Search for the cell housing the specified text and yield its [x, y] center coordinate. 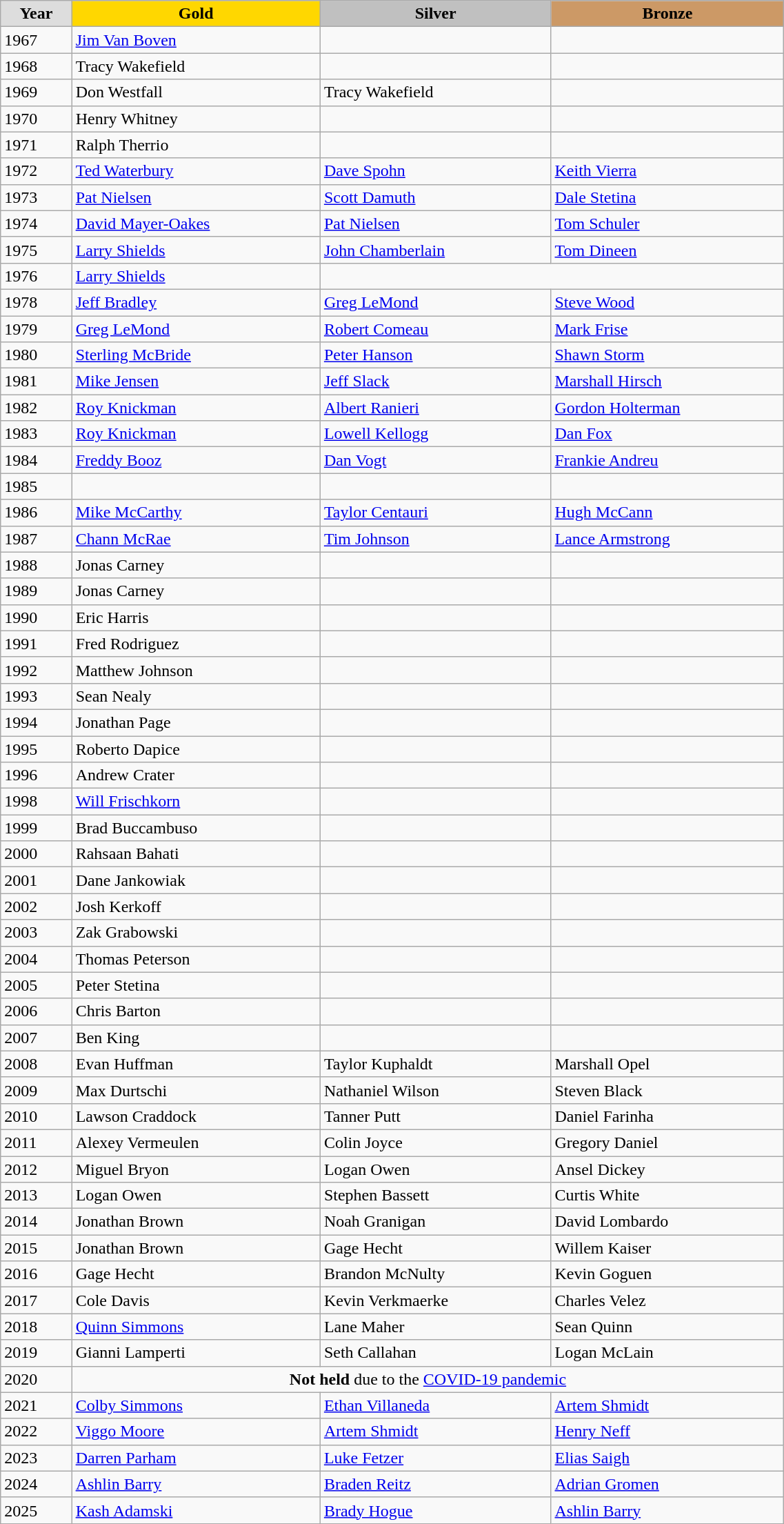
Jonathan Page [196, 722]
1981 [36, 382]
1994 [36, 722]
1972 [36, 171]
2016 [36, 1274]
2009 [36, 1090]
2013 [36, 1196]
Daniel Farinha [667, 1116]
Gregory Daniel [667, 1142]
Henry Whitney [196, 119]
Mike McCarthy [196, 513]
2019 [36, 1353]
Chann McRae [196, 539]
2003 [36, 933]
1990 [36, 617]
Will Frischkorn [196, 802]
Rahsaan Bahati [196, 854]
1983 [36, 434]
2025 [36, 1510]
Bronze [667, 14]
1996 [36, 775]
Logan McLain [667, 1353]
2004 [36, 959]
1991 [36, 644]
Ben King [196, 1038]
1987 [36, 539]
Luke Fetzer [436, 1458]
2008 [36, 1064]
2015 [36, 1248]
Kash Adamski [196, 1510]
Adrian Gromen [667, 1484]
Silver [436, 14]
2012 [36, 1169]
1974 [36, 224]
Andrew Crater [196, 775]
Freddy Booz [196, 460]
2005 [36, 985]
2018 [36, 1327]
2007 [36, 1038]
Jim Van Boven [196, 40]
Fred Rodriguez [196, 644]
2010 [36, 1116]
Brandon McNulty [436, 1274]
Marshall Opel [667, 1064]
John Chamberlain [436, 250]
2022 [36, 1432]
Marshall Hirsch [667, 382]
2000 [36, 854]
Henry Neff [667, 1432]
Ansel Dickey [667, 1169]
1975 [36, 250]
Year [36, 14]
Colby Simmons [196, 1405]
Taylor Kuphaldt [436, 1064]
Dale Stetina [667, 197]
Colin Joyce [436, 1142]
Miguel Bryon [196, 1169]
Dan Vogt [436, 460]
Max Durtschi [196, 1090]
Sean Nealy [196, 696]
Chris Barton [196, 1011]
Dan Fox [667, 434]
Gold [196, 14]
Scott Damuth [436, 197]
Tom Schuler [667, 224]
Curtis White [667, 1196]
2020 [36, 1379]
Tanner Putt [436, 1116]
1969 [36, 92]
David Lombardo [667, 1222]
2021 [36, 1405]
1995 [36, 749]
Sterling McBride [196, 355]
Brady Hogue [436, 1510]
Alexey Vermeulen [196, 1142]
Eric Harris [196, 617]
1982 [36, 408]
Mark Frise [667, 329]
Lowell Kellogg [436, 434]
1984 [36, 460]
Zak Grabowski [196, 933]
1988 [36, 565]
1970 [36, 119]
Gordon Holterman [667, 408]
Ethan Villaneda [436, 1405]
2024 [36, 1484]
Jeff Bradley [196, 302]
Darren Parham [196, 1458]
Hugh McCann [667, 513]
Not held due to the COVID-19 pandemic [428, 1379]
Thomas Peterson [196, 959]
Lawson Craddock [196, 1116]
2001 [36, 880]
1976 [36, 276]
Mike Jensen [196, 382]
Evan Huffman [196, 1064]
1978 [36, 302]
Albert Ranieri [436, 408]
Dave Spohn [436, 171]
Quinn Simmons [196, 1327]
1989 [36, 591]
Cole Davis [196, 1300]
Don Westfall [196, 92]
Taylor Centauri [436, 513]
Jeff Slack [436, 382]
Robert Comeau [436, 329]
Lance Armstrong [667, 539]
Viggo Moore [196, 1432]
1985 [36, 486]
Elias Saigh [667, 1458]
1979 [36, 329]
Tom Dineen [667, 250]
2011 [36, 1142]
2023 [36, 1458]
David Mayer-Oakes [196, 224]
Charles Velez [667, 1300]
Gianni Lamperti [196, 1353]
Peter Stetina [196, 985]
Kevin Goguen [667, 1274]
Brad Buccambuso [196, 828]
Willem Kaiser [667, 1248]
1992 [36, 670]
Keith Vierra [667, 171]
1986 [36, 513]
Lane Maher [436, 1327]
1999 [36, 828]
Peter Hanson [436, 355]
Tim Johnson [436, 539]
1967 [36, 40]
2014 [36, 1222]
1998 [36, 802]
Noah Granigan [436, 1222]
Seth Callahan [436, 1353]
Nathaniel Wilson [436, 1090]
Shawn Storm [667, 355]
1993 [36, 696]
Kevin Verkmaerke [436, 1300]
2017 [36, 1300]
Steven Black [667, 1090]
1968 [36, 66]
2002 [36, 907]
Ralph Therrio [196, 145]
Sean Quinn [667, 1327]
Steve Wood [667, 302]
Roberto Dapice [196, 749]
2006 [36, 1011]
Josh Kerkoff [196, 907]
1971 [36, 145]
1973 [36, 197]
Matthew Johnson [196, 670]
Braden Reitz [436, 1484]
Stephen Bassett [436, 1196]
Frankie Andreu [667, 460]
1980 [36, 355]
Dane Jankowiak [196, 880]
Ted Waterbury [196, 171]
